Provide the [X, Y] coordinate of the cell's center where the given text is located.  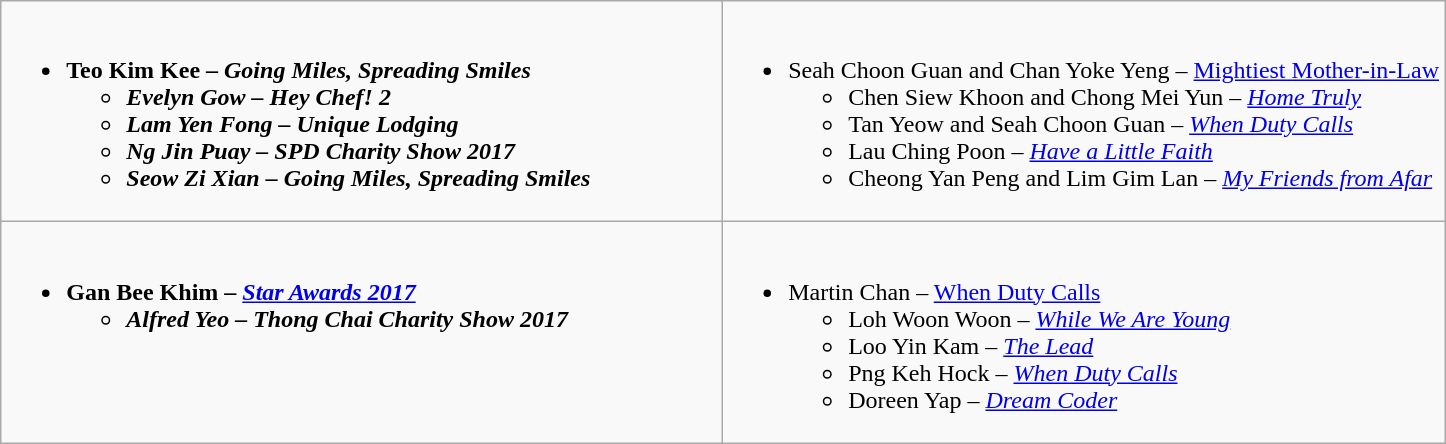
Martin Chan – When Duty CallsLoh Woon Woon – While We Are YoungLoo Yin Kam – The LeadPng Keh Hock – When Duty CallsDoreen Yap – Dream Coder [1084, 332]
Gan Bee Khim – Star Awards 2017Alfred Yeo – Thong Chai Charity Show 2017 [362, 332]
